Pinpoint the cell where the given text exists, returning its (x, y) midpoint coordinate. 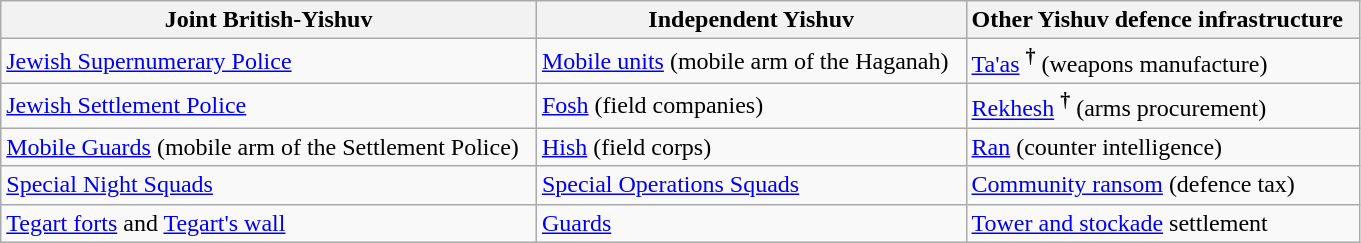
Jewish Supernumerary Police (269, 62)
Tower and stockade settlement (1163, 223)
Ran (counter intelligence) (1163, 147)
Guards (751, 223)
Tegart forts and Tegart's wall (269, 223)
Mobile Guards (mobile arm of the Settlement Police) (269, 147)
Special Night Squads (269, 185)
Jewish Settlement Police (269, 106)
Hish (field corps) (751, 147)
Rekhesh † (arms procurement) (1163, 106)
Special Operations Squads (751, 185)
Other Yishuv defence infrastructure (1163, 20)
Mobile units (mobile arm of the Haganah) (751, 62)
Community ransom (defence tax) (1163, 185)
Independent Yishuv (751, 20)
Joint British-Yishuv (269, 20)
Fosh (field companies) (751, 106)
Ta'as † (weapons manufacture) (1163, 62)
